Determine the (x, y) coordinate at the center of the cell enclosing the given text.  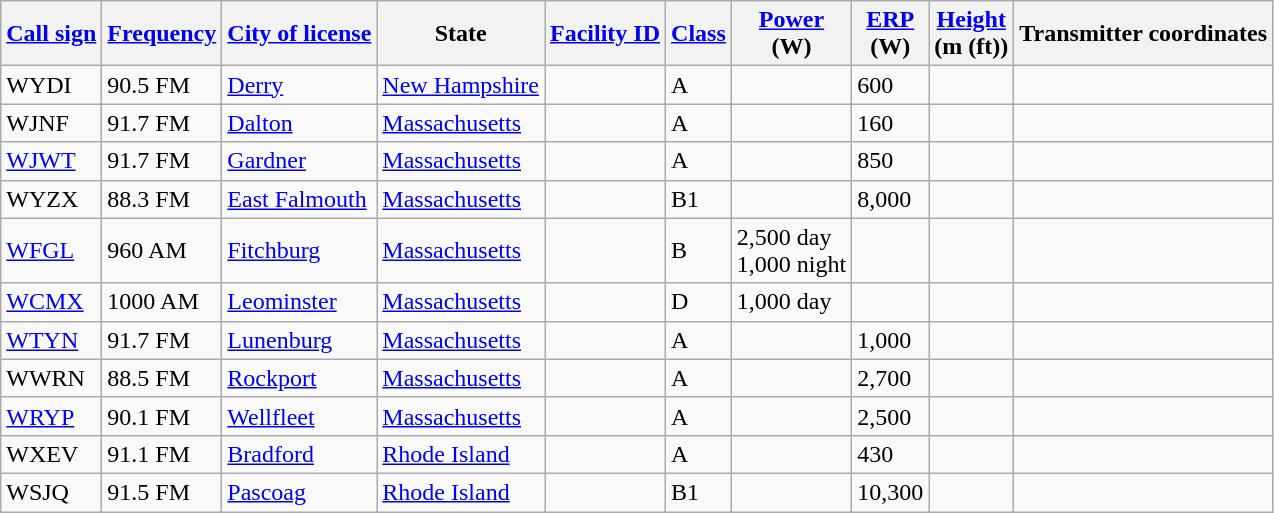
City of license (300, 34)
88.3 FM (162, 199)
850 (890, 161)
WXEV (52, 454)
Wellfleet (300, 416)
90.1 FM (162, 416)
2,500 day1,000 night (791, 250)
WRYP (52, 416)
D (699, 302)
1,000 day (791, 302)
WSJQ (52, 492)
1,000 (890, 340)
90.5 FM (162, 85)
New Hampshire (461, 85)
Dalton (300, 123)
WJNF (52, 123)
2,500 (890, 416)
Height(m (ft)) (972, 34)
WJWT (52, 161)
ERP(W) (890, 34)
Power(W) (791, 34)
WYZX (52, 199)
Frequency (162, 34)
WFGL (52, 250)
Rockport (300, 378)
91.5 FM (162, 492)
430 (890, 454)
East Falmouth (300, 199)
Facility ID (606, 34)
160 (890, 123)
WTYN (52, 340)
Bradford (300, 454)
WWRN (52, 378)
1000 AM (162, 302)
Leominster (300, 302)
Pascoag (300, 492)
Derry (300, 85)
Class (699, 34)
State (461, 34)
WCMX (52, 302)
WYDI (52, 85)
B (699, 250)
Transmitter coordinates (1144, 34)
600 (890, 85)
960 AM (162, 250)
10,300 (890, 492)
Fitchburg (300, 250)
Lunenburg (300, 340)
Call sign (52, 34)
2,700 (890, 378)
8,000 (890, 199)
91.1 FM (162, 454)
Gardner (300, 161)
88.5 FM (162, 378)
